Locate the cell with the specified text and output its [X, Y] center coordinate. 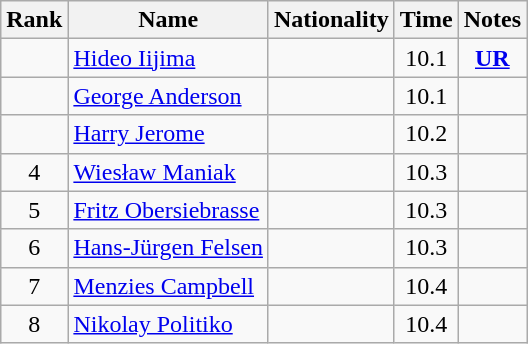
Time [426, 20]
Harry Jerome [168, 134]
6 [34, 248]
Nationality [331, 20]
10.2 [426, 134]
7 [34, 286]
8 [34, 324]
Notes [492, 20]
Hideo Iijima [168, 58]
Hans-Jürgen Felsen [168, 248]
Menzies Campbell [168, 286]
Nikolay Politiko [168, 324]
Fritz Obersiebrasse [168, 210]
Wiesław Maniak [168, 172]
5 [34, 210]
UR [492, 58]
George Anderson [168, 96]
Name [168, 20]
4 [34, 172]
Rank [34, 20]
